Scan for the cell matching the given text and deliver its (X, Y) coordinate at center. 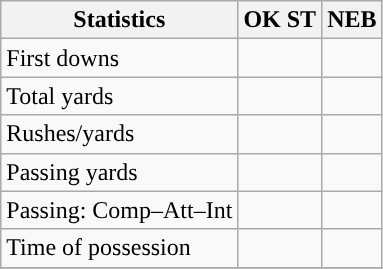
Total yards (120, 96)
OK ST (280, 20)
Time of possession (120, 248)
First downs (120, 58)
Passing: Comp–Att–Int (120, 210)
Passing yards (120, 172)
NEB (352, 20)
Rushes/yards (120, 134)
Statistics (120, 20)
